Locate the cell with the specified text and output its (x, y) center coordinate. 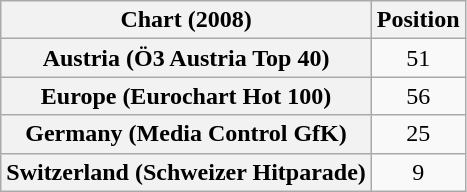
Switzerland (Schweizer Hitparade) (186, 172)
9 (418, 172)
Europe (Eurochart Hot 100) (186, 96)
25 (418, 134)
51 (418, 58)
56 (418, 96)
Position (418, 20)
Austria (Ö3 Austria Top 40) (186, 58)
Chart (2008) (186, 20)
Germany (Media Control GfK) (186, 134)
